Output the [X, Y] coordinate of the center of the cell containing the given text.  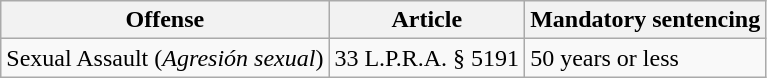
Sexual Assault (Agresión sexual) [165, 58]
Mandatory sentencing [646, 20]
Article [427, 20]
50 years or less [646, 58]
33 L.P.R.A. § 5191 [427, 58]
Offense [165, 20]
